Return [x, y] of the center of cell containing provided text 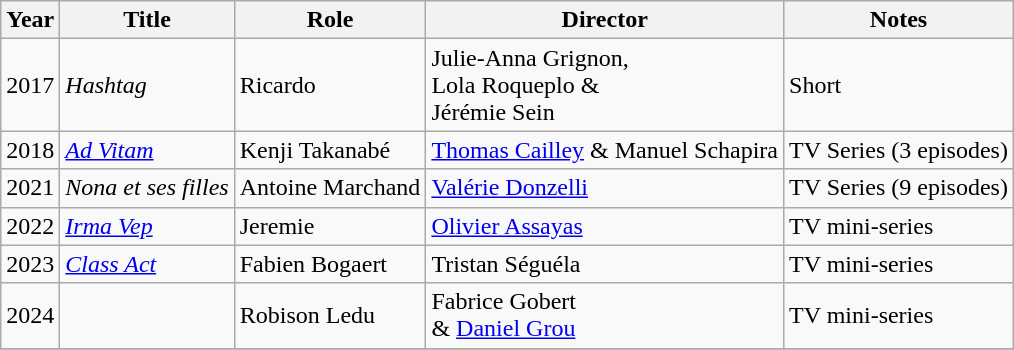
2021 [30, 188]
TV Series (9 episodes) [899, 188]
Robison Ledu [330, 316]
Valérie Donzelli [605, 188]
2022 [30, 226]
Thomas Cailley & Manuel Schapira [605, 150]
Antoine Marchand [330, 188]
Kenji Takanabé [330, 150]
2018 [30, 150]
Fabrice Gobert & Daniel Grou [605, 316]
Short [899, 85]
Year [30, 20]
2023 [30, 264]
Title [147, 20]
Tristan Séguéla [605, 264]
Olivier Assayas [605, 226]
2017 [30, 85]
Hashtag [147, 85]
Irma Vep [147, 226]
Director [605, 20]
Julie-Anna Grignon,Lola Roqueplo & Jérémie Sein [605, 85]
Ricardo [330, 85]
2024 [30, 316]
Class Act [147, 264]
Fabien Bogaert [330, 264]
Ad Vitam [147, 150]
Role [330, 20]
Notes [899, 20]
TV Series (3 episodes) [899, 150]
Jeremie [330, 226]
Nona et ses filles [147, 188]
